Return (X, Y) of the center of cell containing provided text 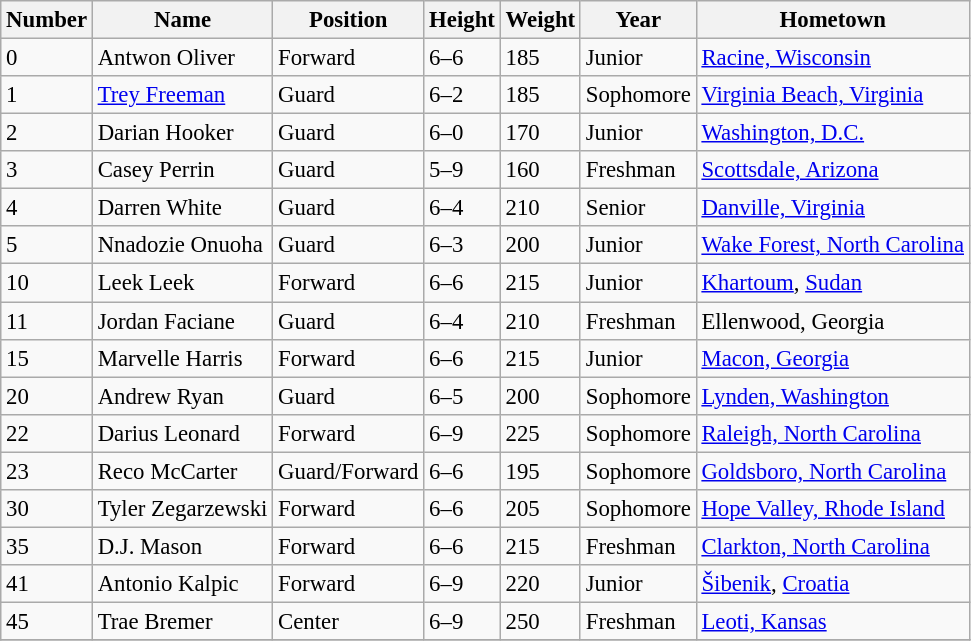
Danville, Virginia (832, 208)
10 (47, 283)
195 (540, 471)
4 (47, 208)
Scottsdale, Arizona (832, 170)
Clarkton, North Carolina (832, 546)
Goldsboro, North Carolina (832, 471)
Position (348, 20)
15 (47, 358)
6–3 (462, 245)
6–2 (462, 95)
6–5 (462, 396)
0 (47, 58)
Reco McCarter (182, 471)
Antwon Oliver (182, 58)
225 (540, 433)
Virginia Beach, Virginia (832, 95)
35 (47, 546)
160 (540, 170)
1 (47, 95)
Wake Forest, North Carolina (832, 245)
Tyler Zegarzewski (182, 509)
30 (47, 509)
6–0 (462, 133)
20 (47, 396)
170 (540, 133)
Casey Perrin (182, 170)
Raleigh, North Carolina (832, 433)
205 (540, 509)
41 (47, 584)
5 (47, 245)
23 (47, 471)
Senior (638, 208)
220 (540, 584)
Hope Valley, Rhode Island (832, 509)
Marvelle Harris (182, 358)
Khartoum, Sudan (832, 283)
Nnadozie Onuoha (182, 245)
Macon, Georgia (832, 358)
Trey Freeman (182, 95)
2 (47, 133)
Name (182, 20)
Hometown (832, 20)
Year (638, 20)
Racine, Wisconsin (832, 58)
Šibenik, Croatia (832, 584)
D.J. Mason (182, 546)
Darius Leonard (182, 433)
Height (462, 20)
Lynden, Washington (832, 396)
5–9 (462, 170)
Darren White (182, 208)
Andrew Ryan (182, 396)
Center (348, 621)
22 (47, 433)
Weight (540, 20)
Antonio Kalpic (182, 584)
250 (540, 621)
Number (47, 20)
Ellenwood, Georgia (832, 321)
Leek Leek (182, 283)
11 (47, 321)
Washington, D.C. (832, 133)
Guard/Forward (348, 471)
45 (47, 621)
Jordan Faciane (182, 321)
Trae Bremer (182, 621)
Darian Hooker (182, 133)
Leoti, Kansas (832, 621)
3 (47, 170)
